Output the (X, Y) coordinate of the center of the cell containing the given text.  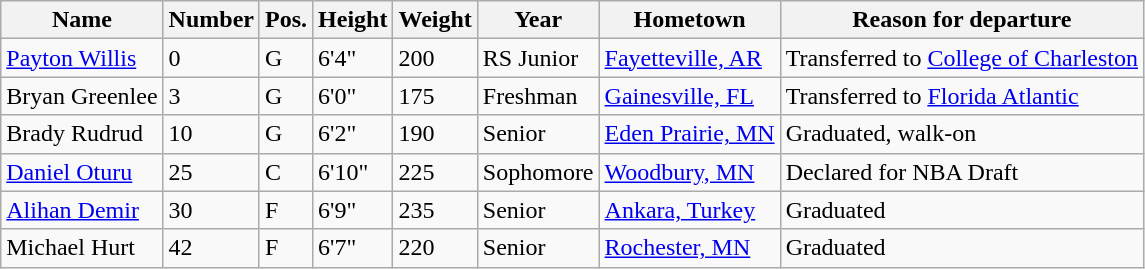
Transferred to Florida Atlantic (962, 96)
6'4" (353, 58)
Brady Rudrud (82, 134)
3 (211, 96)
Reason for departure (962, 20)
Transferred to College of Charleston (962, 58)
Hometown (690, 20)
235 (435, 210)
Name (82, 20)
Eden Prairie, MN (690, 134)
RS Junior (538, 58)
Weight (435, 20)
Ankara, Turkey (690, 210)
Payton Willis (82, 58)
0 (211, 58)
42 (211, 248)
Rochester, MN (690, 248)
Alihan Demir (82, 210)
6'0" (353, 96)
Freshman (538, 96)
Pos. (286, 20)
6'10" (353, 172)
Fayetteville, AR (690, 58)
Michael Hurt (82, 248)
200 (435, 58)
Declared for NBA Draft (962, 172)
Daniel Oturu (82, 172)
6'2" (353, 134)
Number (211, 20)
175 (435, 96)
Height (353, 20)
6'7" (353, 248)
Graduated, walk-on (962, 134)
10 (211, 134)
C (286, 172)
Woodbury, MN (690, 172)
225 (435, 172)
Gainesville, FL (690, 96)
Year (538, 20)
220 (435, 248)
Bryan Greenlee (82, 96)
190 (435, 134)
Sophomore (538, 172)
6'9" (353, 210)
25 (211, 172)
30 (211, 210)
